Return the [X, Y] coordinate for the center point of the cell that contains the specified text.  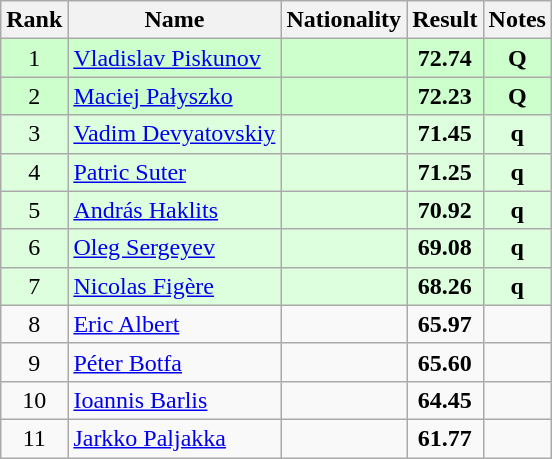
Oleg Sergeyev [174, 248]
Rank [34, 20]
71.25 [445, 172]
Maciej Pałyszko [174, 96]
68.26 [445, 286]
9 [34, 362]
Nationality [344, 20]
2 [34, 96]
3 [34, 134]
Eric Albert [174, 324]
Name [174, 20]
10 [34, 400]
1 [34, 58]
Nicolas Figère [174, 286]
65.97 [445, 324]
72.23 [445, 96]
61.77 [445, 438]
5 [34, 210]
Notes [517, 20]
Péter Botfa [174, 362]
Ioannis Barlis [174, 400]
11 [34, 438]
Vadim Devyatovskiy [174, 134]
65.60 [445, 362]
Patric Suter [174, 172]
Jarkko Paljakka [174, 438]
64.45 [445, 400]
6 [34, 248]
Result [445, 20]
8 [34, 324]
Vladislav Piskunov [174, 58]
70.92 [445, 210]
69.08 [445, 248]
4 [34, 172]
72.74 [445, 58]
András Haklits [174, 210]
71.45 [445, 134]
7 [34, 286]
